Return (x, y) of the center of cell containing provided text 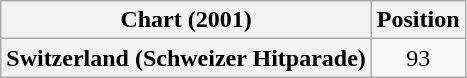
Position (418, 20)
93 (418, 58)
Switzerland (Schweizer Hitparade) (186, 58)
Chart (2001) (186, 20)
